Locate the cell with the specified text and output its (x, y) center coordinate. 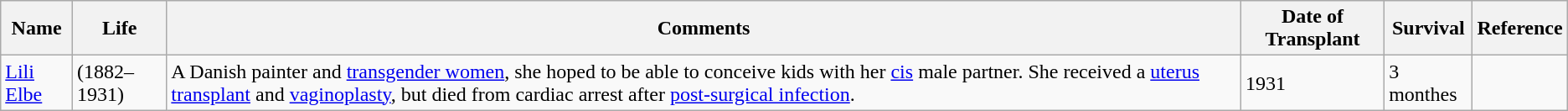
Life (119, 29)
Comments (704, 29)
Lili Elbe (37, 82)
(1882–1931) (119, 82)
Reference (1519, 29)
Name (37, 29)
3 monthes (1429, 82)
Date of Transplant (1312, 29)
1931 (1312, 82)
Survival (1429, 29)
